Search for the cell housing the specified text and yield its (X, Y) center coordinate. 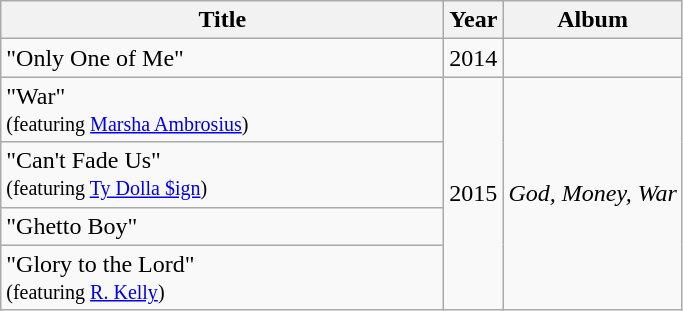
"Ghetto Boy" (222, 226)
"War"(featuring Marsha Ambrosius) (222, 110)
"Glory to the Lord"(featuring R. Kelly) (222, 278)
Title (222, 20)
Album (593, 20)
"Can't Fade Us"(featuring Ty Dolla $ign) (222, 174)
"Only One of Me" (222, 58)
2014 (474, 58)
2015 (474, 194)
Year (474, 20)
God, Money, War (593, 194)
